Extract the [X, Y] coordinate from the center of the cell holding the provided text.  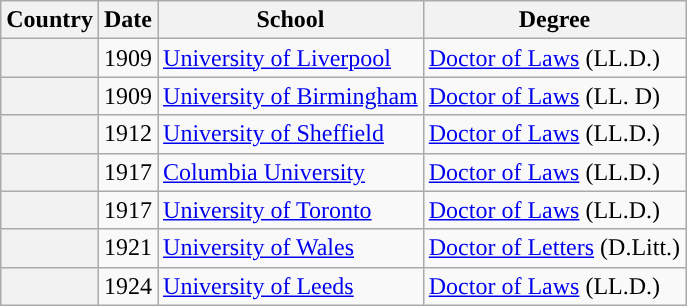
Degree [554, 20]
Doctor of Letters (D.Litt.) [554, 248]
1924 [128, 286]
Date [128, 20]
University of Liverpool [291, 58]
University of Sheffield [291, 134]
University of Toronto [291, 210]
Country [50, 20]
1921 [128, 248]
University of Leeds [291, 286]
Doctor of Laws (LL. D) [554, 96]
1912 [128, 134]
University of Wales [291, 248]
University of Birmingham [291, 96]
School [291, 20]
Columbia University [291, 172]
